From the cell containing the given text, extract its center point as [x, y] coordinate. 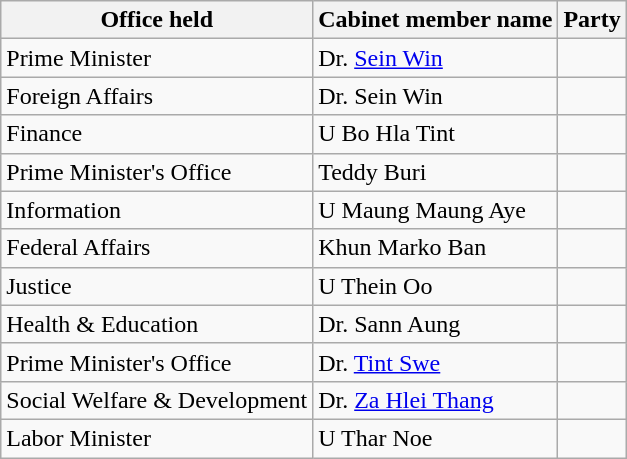
Labor Minister [157, 438]
Federal Affairs [157, 248]
Health & Education [157, 324]
U Maung Maung Aye [436, 210]
Social Welfare & Development [157, 400]
Prime Minister [157, 58]
Justice [157, 286]
Foreign Affairs [157, 96]
Finance [157, 134]
U Bo Hla Tint [436, 134]
Office held [157, 20]
Teddy Buri [436, 172]
Dr. Za Hlei Thang [436, 400]
Khun Marko Ban [436, 248]
Dr. Sann Aung [436, 324]
U Thar Noe [436, 438]
Information [157, 210]
U Thein Oo [436, 286]
Party [592, 20]
Cabinet member name [436, 20]
Dr. Tint Swe [436, 362]
